Scan for the cell matching the given text and deliver its [X, Y] coordinate at center. 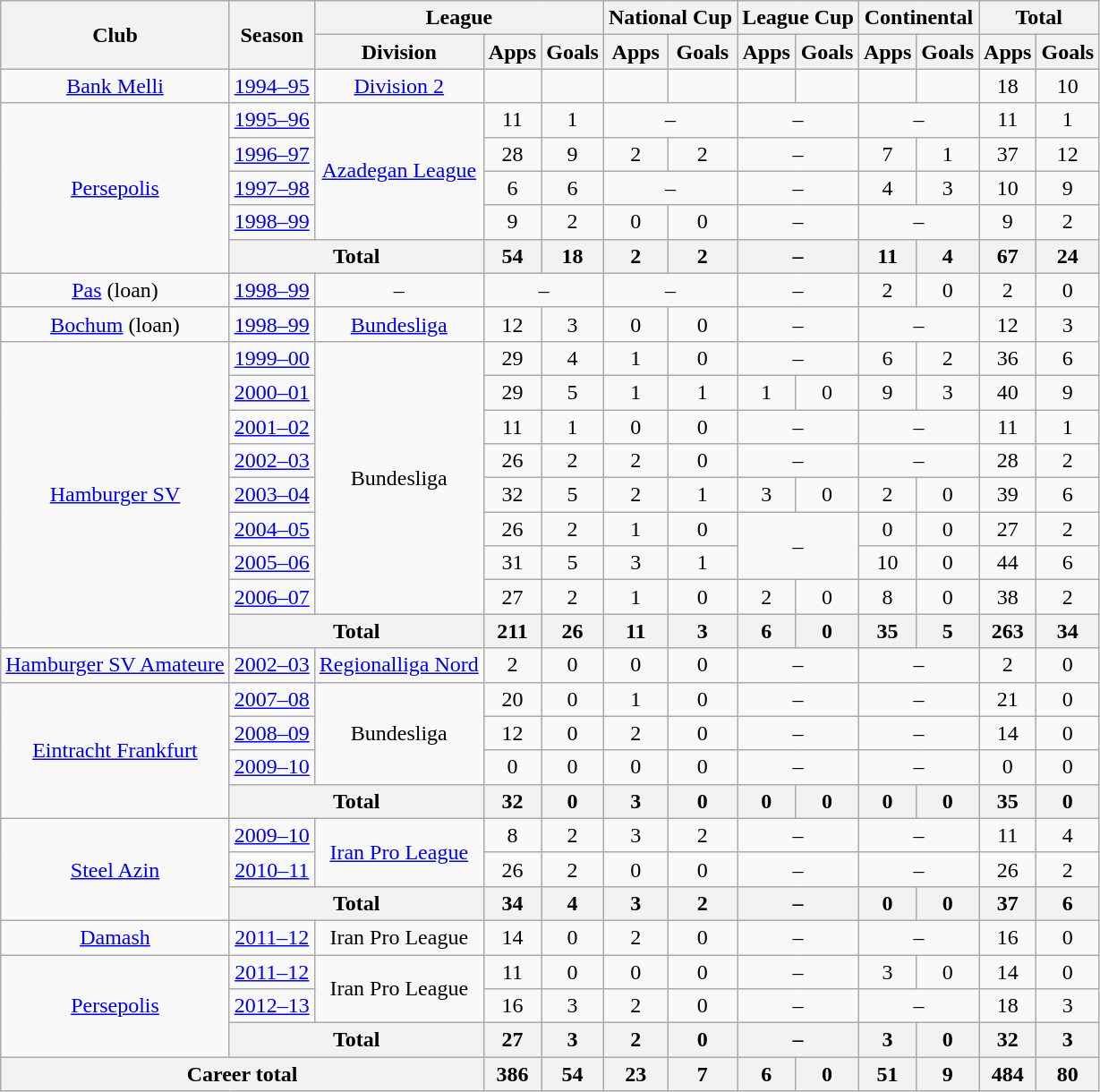
2012–13 [272, 1006]
51 [887, 1074]
Hamburger SV [115, 494]
2004–05 [272, 529]
2007–08 [272, 699]
2000–01 [272, 392]
40 [1008, 392]
24 [1068, 256]
Season [272, 35]
Azadegan League [399, 171]
23 [635, 1074]
263 [1008, 631]
Career total [243, 1074]
2001–02 [272, 427]
1999–00 [272, 358]
2006–07 [272, 597]
Eintracht Frankfurt [115, 750]
80 [1068, 1074]
1997–98 [272, 188]
39 [1008, 495]
20 [512, 699]
211 [512, 631]
2003–04 [272, 495]
Bochum (loan) [115, 324]
31 [512, 563]
2008–09 [272, 733]
Damash [115, 937]
38 [1008, 597]
Pas (loan) [115, 290]
67 [1008, 256]
21 [1008, 699]
1995–96 [272, 120]
League [458, 18]
2005–06 [272, 563]
Division [399, 52]
Bank Melli [115, 86]
36 [1008, 358]
484 [1008, 1074]
Club [115, 35]
Continental [918, 18]
44 [1008, 563]
League Cup [798, 18]
1994–95 [272, 86]
2010–11 [272, 869]
National Cup [669, 18]
Steel Azin [115, 869]
1996–97 [272, 154]
Hamburger SV Amateure [115, 665]
Division 2 [399, 86]
Regionalliga Nord [399, 665]
386 [512, 1074]
